Determine the [x, y] coordinate at the center of the cell enclosing the given text.  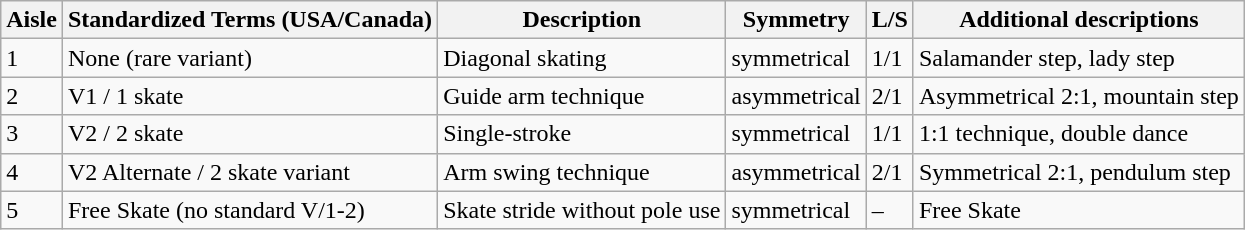
3 [32, 134]
Additional descriptions [1078, 20]
Aisle [32, 20]
V2 / 2 skate [250, 134]
None (rare variant) [250, 58]
1 [32, 58]
Arm swing technique [582, 172]
1:1 technique, double dance [1078, 134]
Symmetry [796, 20]
L/S [890, 20]
Free Skate [1078, 210]
V1 / 1 skate [250, 96]
2 [32, 96]
Asymmetrical 2:1, mountain step [1078, 96]
Single-stroke [582, 134]
V2 Alternate / 2 skate variant [250, 172]
Free Skate (no standard V/1-2) [250, 210]
Diagonal skating [582, 58]
– [890, 210]
Skate stride without pole use [582, 210]
Description [582, 20]
Symmetrical 2:1, pendulum step [1078, 172]
Guide arm technique [582, 96]
4 [32, 172]
5 [32, 210]
Salamander step, lady step [1078, 58]
Standardized Terms (USA/Canada) [250, 20]
